For the text-containing cell, return its midpoint in [X, Y] coordinate format. 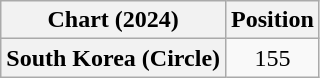
Chart (2024) [114, 20]
Position [273, 20]
South Korea (Circle) [114, 58]
155 [273, 58]
